Pinpoint the cell where the given text exists, returning its [X, Y] midpoint coordinate. 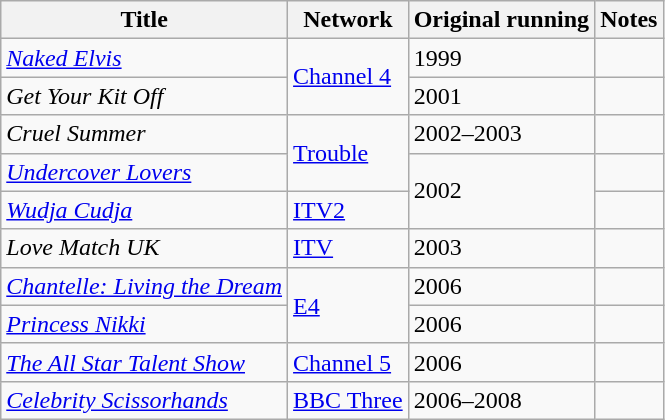
Original running [501, 20]
Celebrity Scissorhands [144, 400]
Get Your Kit Off [144, 96]
Wudja Cudja [144, 210]
2002 [501, 191]
Love Match UK [144, 248]
Title [144, 20]
Channel 5 [348, 362]
Naked Elvis [144, 58]
Network [348, 20]
Undercover Lovers [144, 172]
ITV2 [348, 210]
E4 [348, 305]
1999 [501, 58]
Channel 4 [348, 77]
Trouble [348, 153]
ITV [348, 248]
2002–2003 [501, 134]
BBC Three [348, 400]
Notes [629, 20]
Princess Nikki [144, 324]
2006–2008 [501, 400]
2003 [501, 248]
The All Star Talent Show [144, 362]
Chantelle: Living the Dream [144, 286]
2001 [501, 96]
Cruel Summer [144, 134]
